Detect which cell encompasses the target text, then output its [X, Y] center coordinate. 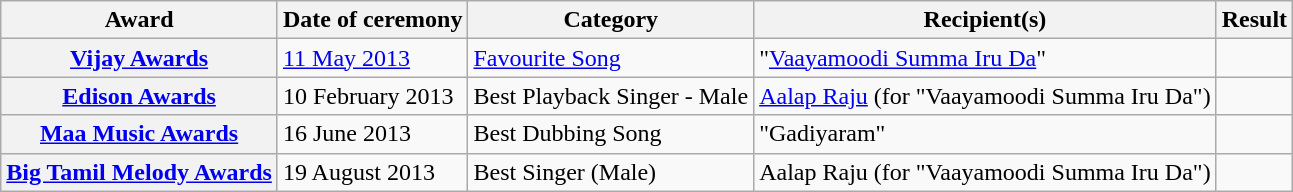
16 June 2013 [372, 134]
Date of ceremony [372, 20]
"Gadiyaram" [986, 134]
"Vaayamoodi Summa Iru Da" [986, 58]
Category [611, 20]
Best Dubbing Song [611, 134]
Favourite Song [611, 58]
Recipient(s) [986, 20]
Vijay Awards [140, 58]
10 February 2013 [372, 96]
Result [1254, 20]
Award [140, 20]
Best Singer (Male) [611, 172]
Edison Awards [140, 96]
Big Tamil Melody Awards [140, 172]
19 August 2013 [372, 172]
Maa Music Awards [140, 134]
Best Playback Singer - Male [611, 96]
11 May 2013 [372, 58]
